Scan for the cell matching the given text and deliver its [x, y] coordinate at center. 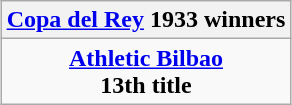
Athletic Bilbao13th title [146, 72]
Copa del Rey 1933 winners [146, 20]
